Return the [x, y] coordinate for the center point of the cell that contains the specified text.  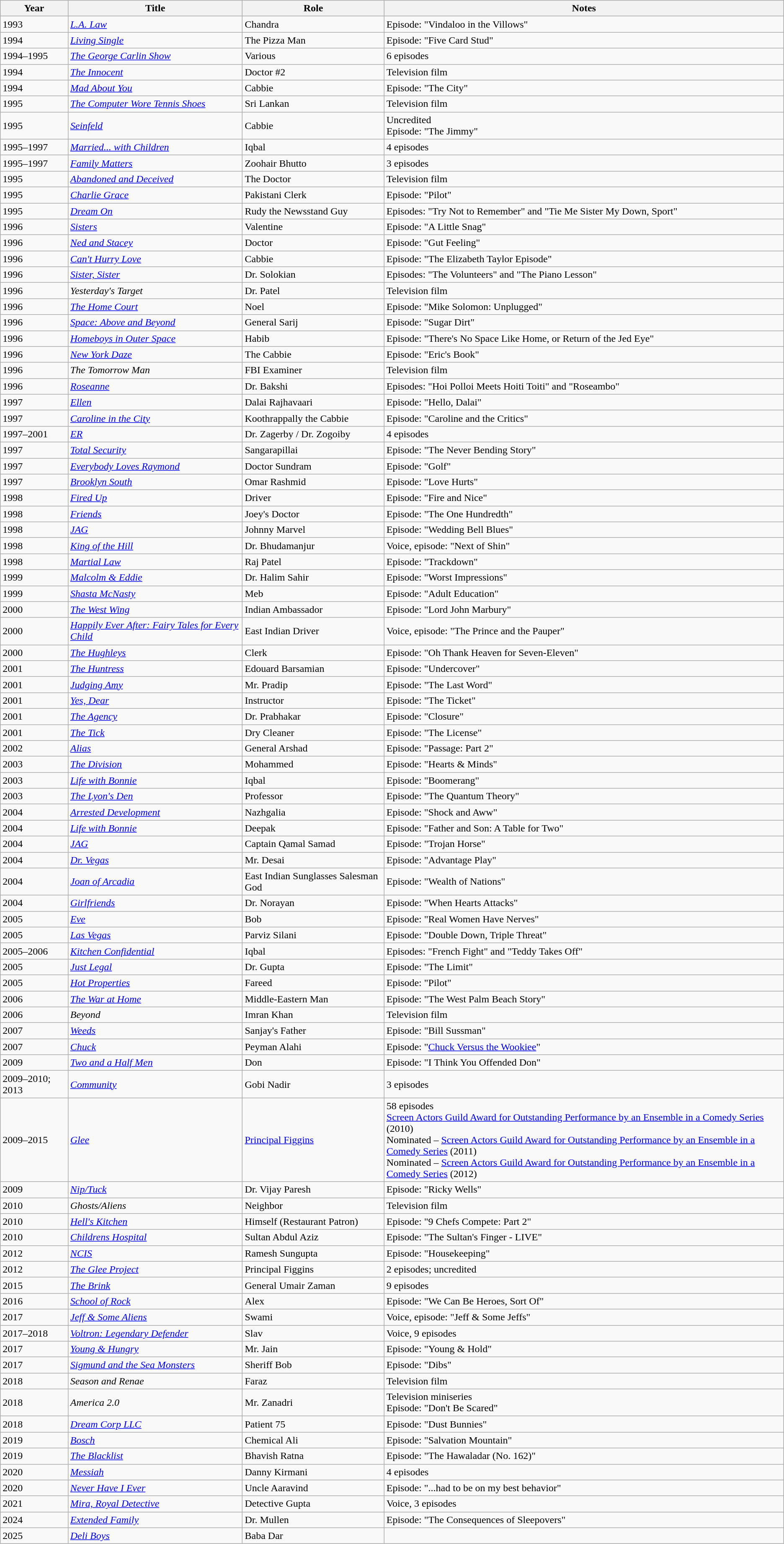
Mira, Royal Detective [155, 1504]
Dream On [155, 211]
Joey's Doctor [313, 514]
Dr. Gupta [313, 967]
Sisters [155, 227]
Episode: "We Can Be Heroes, Sort Of" [584, 1301]
East Indian Sunglasses Salesman God [313, 881]
Messiah [155, 1472]
Ghosts/Aliens [155, 1206]
Dr. Norayan [313, 903]
Episode: "Father and Son: A Table for Two" [584, 828]
Middle-Eastern Man [313, 999]
Doctor #2 [313, 72]
Homeboys in Outer Space [155, 338]
New York Daze [155, 354]
Valentine [313, 227]
Episodes: "Try Not to Remember" and "Tie Me Sister My Down, Sport" [584, 211]
Deli Boys [155, 1536]
The Division [155, 764]
Meb [313, 594]
Professor [313, 796]
Omar Rashmid [313, 482]
Episode: "The Elizabeth Taylor Episode" [584, 259]
Episode: "Golf" [584, 466]
Voltron: Legendary Defender [155, 1333]
Episode: "Bill Sussman" [584, 1031]
Yesterday's Target [155, 291]
Malcolm & Eddie [155, 578]
Noel [313, 307]
Childrens Hospital [155, 1237]
Two and a Half Men [155, 1063]
Mohammed [313, 764]
Sangarapillai [313, 450]
Voice, 9 episodes [584, 1333]
Episode: "Love Hurts" [584, 482]
Episode: "The Ticket" [584, 700]
Sister, Sister [155, 275]
2015 [34, 1285]
Role [313, 8]
2 episodes; uncredited [584, 1269]
Episode: "Salvation Mountain" [584, 1440]
The Blacklist [155, 1456]
Dalai Rajhavaari [313, 402]
Episode: "A Little Snag" [584, 227]
The George Carlin Show [155, 56]
UncreditedEpisode: "The Jimmy" [584, 126]
NCIS [155, 1253]
2016 [34, 1301]
Notes [584, 8]
Episode: "There's No Space Like Home, or Return of the Jed Eye" [584, 338]
Chemical Ali [313, 1440]
Ellen [155, 402]
Nazhgalia [313, 812]
Joan of Arcadia [155, 881]
Himself (Restaurant Patron) [313, 1221]
Yes, Dear [155, 700]
Gobi Nadir [313, 1084]
FBI Examiner [313, 370]
Episode: "Real Women Have Nerves" [584, 919]
Voice, episode: "Next of Shin" [584, 546]
Episode: "The Limit" [584, 967]
Episode: "The Consequences of Sleepovers" [584, 1520]
Driver [313, 498]
The Tick [155, 733]
The War at Home [155, 999]
Dr. Patel [313, 291]
Eve [155, 919]
L.A. Law [155, 24]
Episode: "Chuck Versus the Wookiee" [584, 1047]
Voice, episode: "Jeff & Some Jeffs" [584, 1317]
Dr. Solokian [313, 275]
Doctor [313, 243]
Faraz [313, 1381]
Episode: "Dust Bunnies" [584, 1424]
Clerk [313, 653]
Peyman Alahi [313, 1047]
2009–2015 [34, 1140]
Season and Renae [155, 1381]
Zoohair Bhutto [313, 163]
Episode: "Five Card Stud" [584, 40]
The Pizza Man [313, 40]
Voice, 3 episodes [584, 1504]
Everybody Loves Raymond [155, 466]
1993 [34, 24]
Episode: "Gut Feeling" [584, 243]
Episode: "Worst Impressions" [584, 578]
Episode: "Trackdown" [584, 562]
Episode: "Eric's Book" [584, 354]
Neighbor [313, 1206]
Nip/Tuck [155, 1190]
Happily Ever After: Fairy Tales for Every Child [155, 631]
Jeff & Some Aliens [155, 1317]
Episode: "Caroline and the Critics" [584, 418]
Chandra [313, 24]
The Doctor [313, 179]
Episode: "The Hawaladar (No. 162)" [584, 1456]
Dream Corp LLC [155, 1424]
Dr. Halim Sahir [313, 578]
2009–2010; 2013 [34, 1084]
Space: Above and Beyond [155, 323]
Episode: "Ricky Wells" [584, 1190]
Episode: "Closure" [584, 716]
Episode: "Hello, Dalai" [584, 402]
1997–2001 [34, 434]
Dr. Mullen [313, 1520]
General Umair Zaman [313, 1285]
Habib [313, 338]
Edouard Barsamian [313, 669]
Las Vegas [155, 935]
Pakistani Clerk [313, 195]
Community [155, 1084]
Hot Properties [155, 983]
Sigmund and the Sea Monsters [155, 1365]
Can't Hurry Love [155, 259]
Various [313, 56]
Sri Lankan [313, 104]
Mr. Desai [313, 860]
Don [313, 1063]
Episode: "Wedding Bell Blues" [584, 530]
Seinfeld [155, 126]
Roseanne [155, 386]
Episode: "The City" [584, 88]
General Sarij [313, 323]
Ramesh Sungupta [313, 1253]
Episode: "Undercover" [584, 669]
Living Single [155, 40]
Episode: "Mike Solomon: Unplugged" [584, 307]
Mad About You [155, 88]
Mr. Jain [313, 1349]
Dr. Vijay Paresh [313, 1190]
Episode: "The Never Bending Story" [584, 450]
Episode: "The Last Word" [584, 684]
Dr. Bakshi [313, 386]
Swami [313, 1317]
1994–1995 [34, 56]
Episode: "The License" [584, 733]
General Arshad [313, 749]
Doctor Sundram [313, 466]
Dr. Vegas [155, 860]
Bob [313, 919]
Episode: "Hearts & Minds" [584, 764]
Episode: "Housekeeping" [584, 1253]
Episodes: "French Fight" and "Teddy Takes Off" [584, 951]
Episode: "The West Palm Beach Story" [584, 999]
The Brink [155, 1285]
The Tomorrow Man [155, 370]
Episode: "Vindaloo in the Villows" [584, 24]
Abandoned and Deceived [155, 179]
Episode: "Fire and Nice" [584, 498]
Instructor [313, 700]
Episode: "The One Hundredth" [584, 514]
King of the Hill [155, 546]
Episodes: "The Volunteers" and "The Piano Lesson" [584, 275]
The Innocent [155, 72]
Charlie Grace [155, 195]
The Home Court [155, 307]
Chuck [155, 1047]
Mr. Pradip [313, 684]
Uncle Aaravind [313, 1488]
Fareed [313, 983]
Sanjay's Father [313, 1031]
The West Wing [155, 609]
Episode: "The Sultan's Finger - LIVE" [584, 1237]
The Cabbie [313, 354]
Indian Ambassador [313, 609]
Glee [155, 1140]
Bosch [155, 1440]
Alias [155, 749]
Episode: "Double Down, Triple Threat" [584, 935]
Johnny Marvel [313, 530]
Parviz Silani [313, 935]
2017–2018 [34, 1333]
Dr. Prabhakar [313, 716]
Brooklyn South [155, 482]
Martial Law [155, 562]
Arrested Development [155, 812]
Episode: "...had to be on my best behavior" [584, 1488]
Raj Patel [313, 562]
America 2.0 [155, 1402]
Episode: "I Think You Offended Don" [584, 1063]
Detective Gupta [313, 1504]
Deepak [313, 828]
Family Matters [155, 163]
Episode: "9 Chefs Compete: Part 2" [584, 1221]
Imran Khan [313, 1015]
Television miniseriesEpisode: "Don't Be Scared" [584, 1402]
Weeds [155, 1031]
The Glee Project [155, 1269]
ER [155, 434]
Sheriff Bob [313, 1365]
Rudy the Newsstand Guy [313, 211]
The Agency [155, 716]
Episode: "Passage: Part 2" [584, 749]
Episode: "Dibs" [584, 1365]
2002 [34, 749]
Episode: "The Quantum Theory" [584, 796]
Year [34, 8]
Kitchen Confidential [155, 951]
Friends [155, 514]
Episode: "Trojan Horse" [584, 844]
Episode: "Shock and Aww" [584, 812]
Dr. Zagerby / Dr. Zogoiby [313, 434]
Fired Up [155, 498]
6 episodes [584, 56]
Sultan Abdul Aziz [313, 1237]
Caroline in the City [155, 418]
9 episodes [584, 1285]
Bhavish Ratna [313, 1456]
The Huntress [155, 669]
The Lyon's Den [155, 796]
The Computer Wore Tennis Shoes [155, 104]
Koothrappally the Cabbie [313, 418]
Voice, episode: "The Prince and the Pauper" [584, 631]
Just Legal [155, 967]
Episode: "Sugar Dirt" [584, 323]
Baba Dar [313, 1536]
Episode: "Advantage Play" [584, 860]
Total Security [155, 450]
Shasta McNasty [155, 594]
Episode: "Wealth of Nations" [584, 881]
East Indian Driver [313, 631]
Episode: "Young & Hold" [584, 1349]
Episode: "Lord John Marbury" [584, 609]
Episode: "Oh Thank Heaven for Seven-Eleven" [584, 653]
2025 [34, 1536]
Dry Cleaner [313, 733]
Mr. Zanadri [313, 1402]
Title [155, 8]
2024 [34, 1520]
The Hughleys [155, 653]
Episode: "When Hearts Attacks" [584, 903]
Episodes: "Hoi Polloi Meets Hoiti Toiti" and "Roseambo" [584, 386]
Hell's Kitchen [155, 1221]
Married... with Children [155, 147]
Episode: "Adult Education" [584, 594]
Dr. Bhudamanjur [313, 546]
2005–2006 [34, 951]
Young & Hungry [155, 1349]
Never Have I Ever [155, 1488]
Slav [313, 1333]
Danny Kirmani [313, 1472]
School of Rock [155, 1301]
Alex [313, 1301]
Episode: "Boomerang" [584, 780]
2021 [34, 1504]
Patient 75 [313, 1424]
Ned and Stacey [155, 243]
Beyond [155, 1015]
Judging Amy [155, 684]
Girlfriends [155, 903]
Captain Qamal Samad [313, 844]
Extended Family [155, 1520]
